Find where the given text appears and provide that cell's center as (X, Y) coordinate. 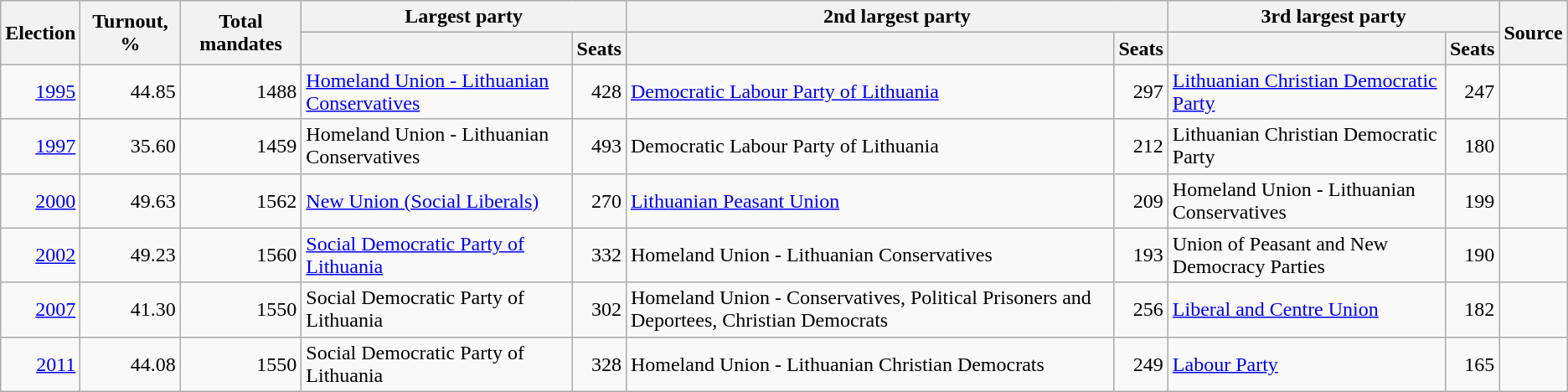
2000 (40, 201)
2011 (40, 364)
Source (1533, 33)
35.60 (131, 146)
49.23 (131, 255)
328 (599, 364)
190 (1472, 255)
Election (40, 33)
165 (1472, 364)
2007 (40, 310)
44.85 (131, 92)
1459 (241, 146)
Union of Peasant and New Democracy Parties (1307, 255)
41.30 (131, 310)
297 (1141, 92)
2nd largest party (896, 17)
1560 (241, 255)
44.08 (131, 364)
493 (599, 146)
182 (1472, 310)
270 (599, 201)
Homeland Union - Lithuanian Christian Democrats (869, 364)
Lithuanian Peasant Union (869, 201)
Labour Party (1307, 364)
Liberal and Centre Union (1307, 310)
180 (1472, 146)
199 (1472, 201)
209 (1141, 201)
Turnout, % (131, 33)
1997 (40, 146)
1995 (40, 92)
428 (599, 92)
249 (1141, 364)
New Union (Social Liberals) (437, 201)
1488 (241, 92)
247 (1472, 92)
332 (599, 255)
256 (1141, 310)
302 (599, 310)
Total mandates (241, 33)
212 (1141, 146)
1562 (241, 201)
3rd largest party (1333, 17)
49.63 (131, 201)
Largest party (464, 17)
193 (1141, 255)
2002 (40, 255)
Homeland Union - Conservatives, Political Prisoners and Deportees, Christian Democrats (869, 310)
